From the cell containing the given text, extract its center point as [X, Y] coordinate. 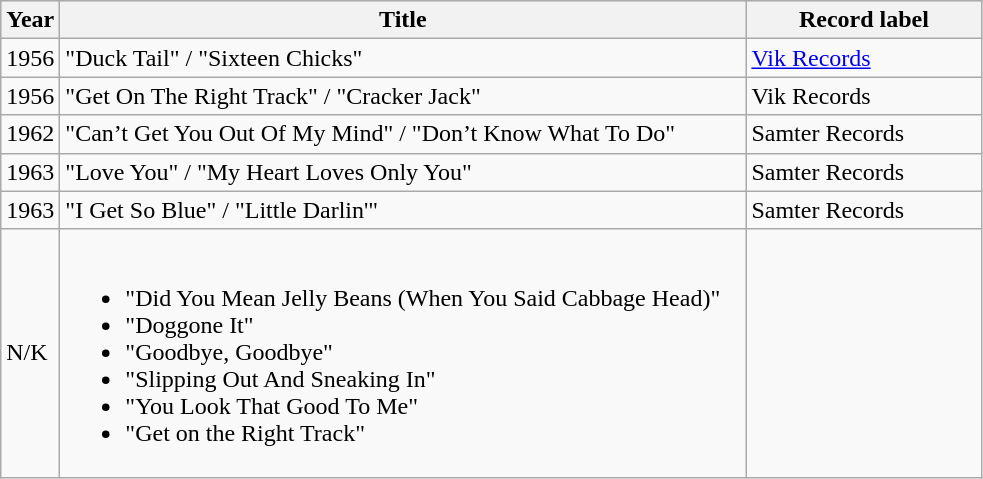
Record label [864, 20]
Year [30, 20]
"I Get So Blue" / "Little Darlin'" [403, 210]
"Love You" / "My Heart Loves Only You" [403, 172]
1962 [30, 134]
Title [403, 20]
"Can’t Get You Out Of My Mind" / "Don’t Know What To Do" [403, 134]
N/K [30, 353]
"Get On The Right Track" / "Cracker Jack" [403, 96]
"Duck Tail" / "Sixteen Chicks" [403, 58]
